Output the [x, y] coordinate of the center of the cell containing the given text.  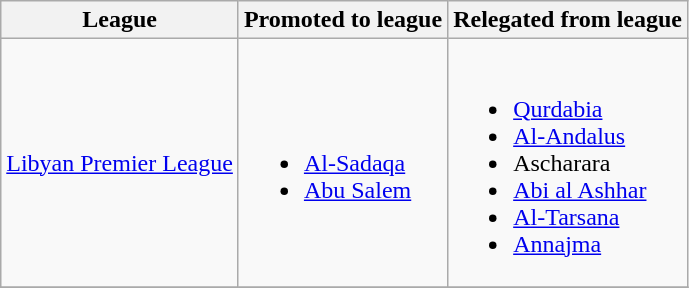
Relegated from league [568, 20]
Al-SadaqaAbu Salem [342, 163]
Promoted to league [342, 20]
QurdabiaAl-AndalusAschararaAbi al AshharAl-TarsanaAnnajma [568, 163]
League [120, 20]
Libyan Premier League [120, 163]
